Identify which cell holds the provided text, then report its (x, y) central coordinate. 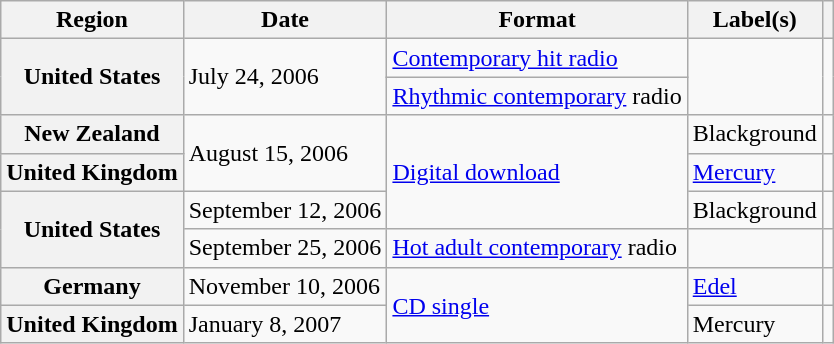
Edel (754, 286)
Rhythmic contemporary radio (537, 96)
January 8, 2007 (285, 324)
September 12, 2006 (285, 210)
Region (92, 20)
Digital download (537, 172)
November 10, 2006 (285, 286)
August 15, 2006 (285, 153)
Label(s) (754, 20)
Format (537, 20)
September 25, 2006 (285, 248)
Date (285, 20)
July 24, 2006 (285, 77)
New Zealand (92, 134)
Hot adult contemporary radio (537, 248)
Germany (92, 286)
Contemporary hit radio (537, 58)
CD single (537, 305)
